Determine the (X, Y) coordinate at the center of the cell enclosing the given text.  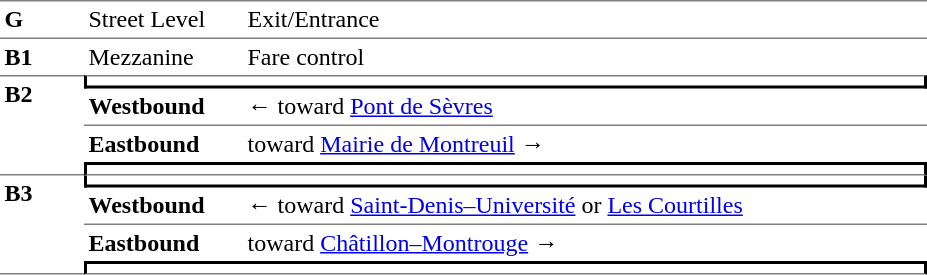
G (42, 19)
B2 (42, 125)
Fare control (585, 57)
← toward Saint-Denis–Université or Les Courtilles (585, 207)
Exit/Entrance (585, 19)
B3 (42, 226)
toward Châtillon–Montrouge → (585, 243)
Mezzanine (164, 57)
Street Level (164, 19)
← toward Pont de Sèvres (585, 107)
toward Mairie de Montreuil → (585, 144)
B1 (42, 57)
